Return [X, Y] of the center of cell containing provided text 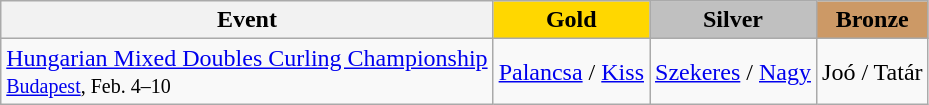
Joó / Tatár [873, 72]
Event [247, 20]
Silver [734, 20]
Szekeres / Nagy [734, 72]
Gold [571, 20]
Bronze [873, 20]
Palancsa / Kiss [571, 72]
Hungarian Mixed Doubles Curling Championship Budapest, Feb. 4–10 [247, 72]
